Provide the (X, Y) coordinate of the cell's center where the given text is located.  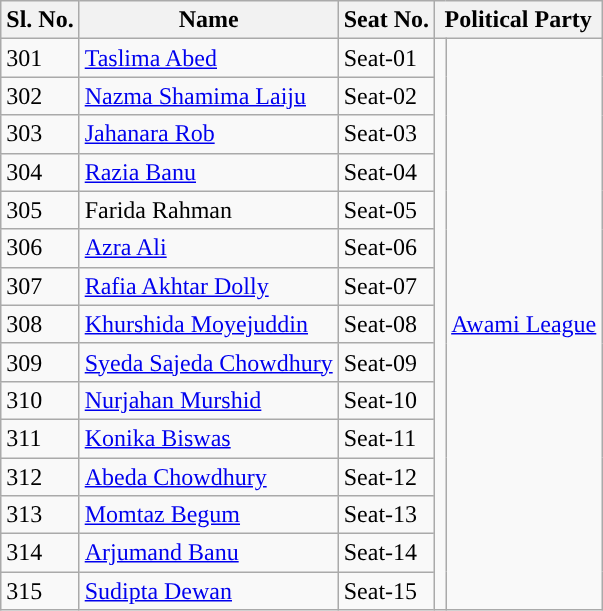
311 (40, 438)
Momtaz Begum (208, 515)
Seat-01 (386, 58)
301 (40, 58)
Seat-10 (386, 400)
Azra Ali (208, 248)
Nazma Shamima Laiju (208, 96)
Sudipta Dewan (208, 591)
313 (40, 515)
Seat-05 (386, 210)
314 (40, 553)
Seat-11 (386, 438)
Farida Rahman (208, 210)
302 (40, 96)
Nurjahan Murshid (208, 400)
Seat-15 (386, 591)
312 (40, 477)
307 (40, 286)
Khurshida Moyejuddin (208, 324)
Seat-08 (386, 324)
Razia Banu (208, 172)
306 (40, 248)
Seat-14 (386, 553)
Seat-02 (386, 96)
Rafia Akhtar Dolly (208, 286)
309 (40, 362)
Political Party (518, 20)
Seat-12 (386, 477)
315 (40, 591)
Abeda Chowdhury (208, 477)
Arjumand Banu (208, 553)
Syeda Sajeda Chowdhury (208, 362)
Awami League (524, 324)
Taslima Abed (208, 58)
304 (40, 172)
308 (40, 324)
Jahanara Rob (208, 134)
Seat-13 (386, 515)
310 (40, 400)
Seat-04 (386, 172)
Sl. No. (40, 20)
Name (208, 20)
Seat-06 (386, 248)
Seat-03 (386, 134)
303 (40, 134)
Seat-07 (386, 286)
Seat No. (386, 20)
Konika Biswas (208, 438)
305 (40, 210)
Seat-09 (386, 362)
